Detect which cell encompasses the target text, then output its (X, Y) center coordinate. 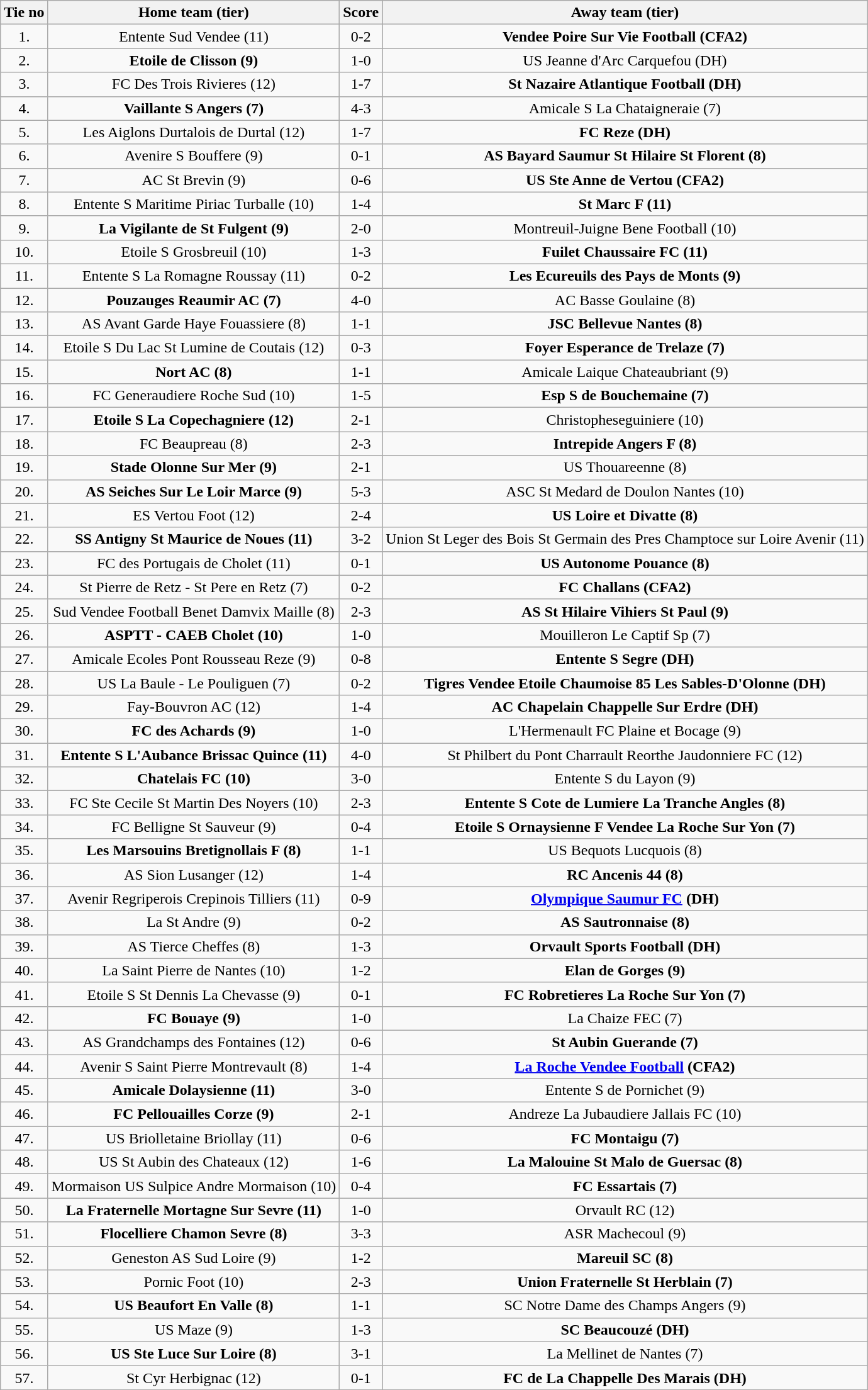
Entente S Cote de Lumiere La Tranche Angles (8) (625, 803)
1-5 (361, 396)
22. (24, 539)
Tie no (24, 13)
Les Marsouins Bretignollais F (8) (194, 851)
SC Notre Dame des Champs Angers (9) (625, 1306)
7. (24, 180)
FC Ste Cecile St Martin Des Noyers (10) (194, 803)
Fay-Bouvron AC (12) (194, 707)
Chatelais FC (10) (194, 779)
38. (24, 922)
30. (24, 731)
43. (24, 1042)
Etoile S Ornaysienne F Vendee La Roche Sur Yon (7) (625, 827)
32. (24, 779)
US Maze (9) (194, 1330)
La Chaize FEC (7) (625, 1018)
26. (24, 635)
44. (24, 1067)
US Jeanne d'Arc Carquefou (DH) (625, 60)
Entente S Segre (DH) (625, 659)
52. (24, 1258)
10. (24, 252)
FC Beaupreau (8) (194, 444)
Fuilet Chaussaire FC (11) (625, 252)
Olympique Saumur FC (DH) (625, 899)
Elan de Gorges (9) (625, 970)
Away team (tier) (625, 13)
AS Tierce Cheffes (8) (194, 946)
FC des Achards (9) (194, 731)
SS Antigny St Maurice de Noues (11) (194, 539)
Intrepide Angers F (8) (625, 444)
11. (24, 276)
St Aubin Guerande (7) (625, 1042)
Amicale S La Chataigneraie (7) (625, 108)
5. (24, 132)
23. (24, 563)
Entente S L'Aubance Brissac Quince (11) (194, 755)
3-1 (361, 1354)
La Fraternelle Mortagne Sur Sevre (11) (194, 1210)
Entente S de Pornichet (9) (625, 1090)
9. (24, 228)
FC Essartais (7) (625, 1186)
Mouilleron Le Captif Sp (7) (625, 635)
3-3 (361, 1234)
Etoile S La Copechagniere (12) (194, 420)
Geneston AS Sud Loire (9) (194, 1258)
15. (24, 372)
4. (24, 108)
La Malouine St Malo de Guersac (8) (625, 1162)
AC Basse Goulaine (8) (625, 300)
18. (24, 444)
0-3 (361, 348)
1-6 (361, 1162)
48. (24, 1162)
Avenir S Saint Pierre Montrevault (8) (194, 1067)
Mareuil SC (8) (625, 1258)
Montreuil-Juigne Bene Football (10) (625, 228)
US La Baule - Le Pouliguen (7) (194, 683)
36. (24, 875)
RC Ancenis 44 (8) (625, 875)
35. (24, 851)
La Mellinet de Nantes (7) (625, 1354)
51. (24, 1234)
1. (24, 36)
19. (24, 468)
FC Challans (CFA2) (625, 587)
Amicale Dolaysienne (11) (194, 1090)
FC des Portugais de Cholet (11) (194, 563)
AS St Hilaire Vihiers St Paul (9) (625, 611)
46. (24, 1114)
US Ste Anne de Vertou (CFA2) (625, 180)
41. (24, 994)
20. (24, 491)
45. (24, 1090)
Entente Sud Vendee (11) (194, 36)
AS Bayard Saumur St Hilaire St Florent (8) (625, 156)
US Bequots Lucquois (8) (625, 851)
28. (24, 683)
St Marc F (11) (625, 204)
Sud Vendee Football Benet Damvix Maille (8) (194, 611)
53. (24, 1282)
AS Sautronnaise (8) (625, 922)
Etoile S Du Lac St Lumine de Coutais (12) (194, 348)
FC Des Trois Rivieres (12) (194, 84)
SC Beaucouzé (DH) (625, 1330)
Foyer Esperance de Trelaze (7) (625, 348)
AC Chapelain Chappelle Sur Erdre (DH) (625, 707)
49. (24, 1186)
25. (24, 611)
St Nazaire Atlantique Football (DH) (625, 84)
US Thouareenne (8) (625, 468)
54. (24, 1306)
St Pierre de Retz - St Pere en Retz (7) (194, 587)
Tigres Vendee Etoile Chaumoise 85 Les Sables-D'Olonne (DH) (625, 683)
8. (24, 204)
Stade Olonne Sur Mer (9) (194, 468)
Etoile de Clisson (9) (194, 60)
5-3 (361, 491)
Score (361, 13)
Amicale Laique Chateaubriant (9) (625, 372)
6. (24, 156)
57. (24, 1377)
2-0 (361, 228)
AS Sion Lusanger (12) (194, 875)
Esp S de Bouchemaine (7) (625, 396)
US Beaufort En Valle (8) (194, 1306)
Entente S Maritime Piriac Turballe (10) (194, 204)
4-3 (361, 108)
Orvault Sports Football (DH) (625, 946)
FC Robretieres La Roche Sur Yon (7) (625, 994)
Home team (tier) (194, 13)
Etoile S Grosbreuil (10) (194, 252)
ASC St Medard de Doulon Nantes (10) (625, 491)
12. (24, 300)
FC de La Chappelle Des Marais (DH) (625, 1377)
29. (24, 707)
Christopheseguiniere (10) (625, 420)
0-9 (361, 899)
31. (24, 755)
JSC Bellevue Nantes (8) (625, 324)
Amicale Ecoles Pont Rousseau Reze (9) (194, 659)
Vendee Poire Sur Vie Football (CFA2) (625, 36)
39. (24, 946)
L'Hermenault FC Plaine et Bocage (9) (625, 731)
La Vigilante de St Fulgent (9) (194, 228)
50. (24, 1210)
3. (24, 84)
47. (24, 1138)
16. (24, 396)
FC Montaigu (7) (625, 1138)
La St Andre (9) (194, 922)
Pornic Foot (10) (194, 1282)
37. (24, 899)
Mormaison US Sulpice Andre Mormaison (10) (194, 1186)
33. (24, 803)
Pouzauges Reaumir AC (7) (194, 300)
La Saint Pierre de Nantes (10) (194, 970)
US Ste Luce Sur Loire (8) (194, 1354)
40. (24, 970)
FC Generaudiere Roche Sud (10) (194, 396)
Orvault RC (12) (625, 1210)
Flocelliere Chamon Sevre (8) (194, 1234)
FC Reze (DH) (625, 132)
St Cyr Herbignac (12) (194, 1377)
42. (24, 1018)
2-4 (361, 515)
FC Belligne St Sauveur (9) (194, 827)
56. (24, 1354)
US Autonome Pouance (8) (625, 563)
ASPTT - CAEB Cholet (10) (194, 635)
ASR Machecoul (9) (625, 1234)
Union Fraternelle St Herblain (7) (625, 1282)
3-2 (361, 539)
21. (24, 515)
Andreze La Jubaudiere Jallais FC (10) (625, 1114)
13. (24, 324)
27. (24, 659)
Avenir Regriperois Crepinois Tilliers (11) (194, 899)
FC Pellouailles Corze (9) (194, 1114)
55. (24, 1330)
La Roche Vendee Football (CFA2) (625, 1067)
ES Vertou Foot (12) (194, 515)
Union St Leger des Bois St Germain des Pres Champtoce sur Loire Avenir (11) (625, 539)
US Loire et Divatte (8) (625, 515)
AS Grandchamps des Fontaines (12) (194, 1042)
34. (24, 827)
24. (24, 587)
US St Aubin des Chateaux (12) (194, 1162)
14. (24, 348)
Les Ecureuils des Pays de Monts (9) (625, 276)
Entente S La Romagne Roussay (11) (194, 276)
Etoile S St Dennis La Chevasse (9) (194, 994)
Les Aiglons Durtalois de Durtal (12) (194, 132)
Entente S du Layon (9) (625, 779)
AC St Brevin (9) (194, 180)
St Philbert du Pont Charrault Reorthe Jaudonniere FC (12) (625, 755)
2. (24, 60)
17. (24, 420)
Avenire S Bouffere (9) (194, 156)
Nort AC (8) (194, 372)
AS Seiches Sur Le Loir Marce (9) (194, 491)
Vaillante S Angers (7) (194, 108)
FC Bouaye (9) (194, 1018)
AS Avant Garde Haye Fouassiere (8) (194, 324)
0-8 (361, 659)
US Briolletaine Briollay (11) (194, 1138)
